Return (X, Y) of the center of cell containing provided text 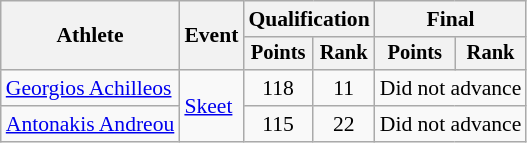
11 (344, 88)
Antonakis Andreou (90, 124)
Final (451, 19)
Skeet (211, 106)
118 (278, 88)
22 (344, 124)
Event (211, 36)
115 (278, 124)
Qualification (308, 19)
Georgios Achilleos (90, 88)
Athlete (90, 36)
